Capture the cell that displays the provided text and extract its (X, Y) central coordinate. 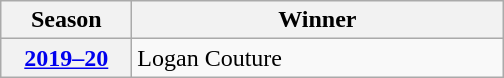
Season (66, 20)
Winner (318, 20)
2019–20 (66, 58)
Logan Couture (318, 58)
